Pinpoint the cell where the given text exists, returning its [X, Y] midpoint coordinate. 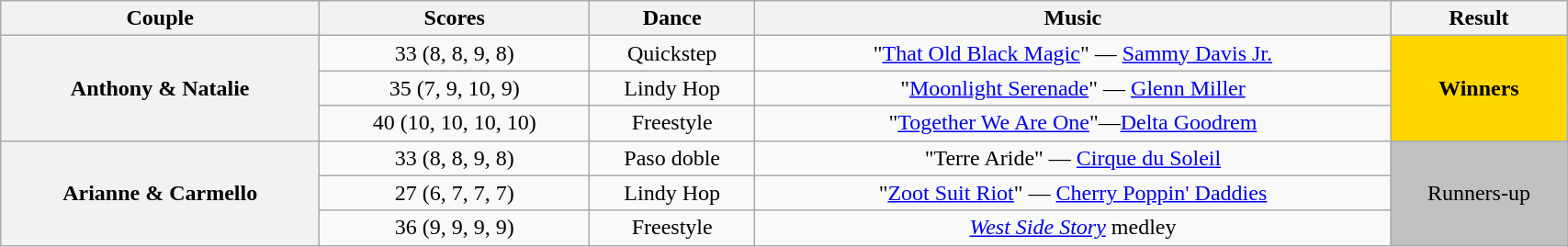
Couple [160, 18]
Result [1479, 18]
"Together We Are One"—Delta Goodrem [1073, 123]
"Moonlight Serenade" — Glenn Miller [1073, 88]
Arianne & Carmello [160, 193]
Anthony & Natalie [160, 88]
Scores [455, 18]
40 (10, 10, 10, 10) [455, 123]
35 (7, 9, 10, 9) [455, 88]
"Terre Aride" — Cirque du Soleil [1073, 158]
Winners [1479, 88]
Runners-up [1479, 193]
West Side Story medley [1073, 228]
Paso doble [672, 158]
27 (6, 7, 7, 7) [455, 193]
Quickstep [672, 53]
Music [1073, 18]
"That Old Black Magic" — Sammy Davis Jr. [1073, 53]
Dance [672, 18]
36 (9, 9, 9, 9) [455, 228]
"Zoot Suit Riot" — Cherry Poppin' Daddies [1073, 193]
